Identify which cell holds the provided text, then report its (X, Y) central coordinate. 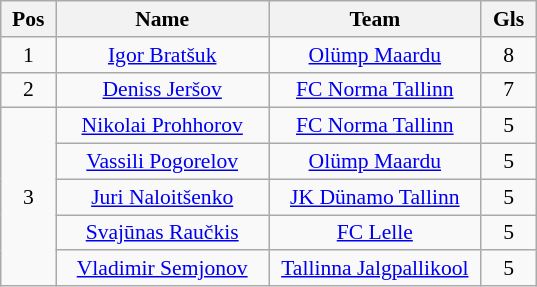
7 (508, 90)
Pos (28, 19)
Vassili Pogorelov (162, 162)
Name (162, 19)
Vladimir Semjonov (162, 269)
8 (508, 55)
Svajūnas Raučkis (162, 233)
FC Lelle (374, 233)
Team (374, 19)
Igor Bratšuk (162, 55)
JK Dünamo Tallinn (374, 197)
1 (28, 55)
Gls (508, 19)
Nikolai Prohhorov (162, 126)
Tallinna Jalgpallikool (374, 269)
3 (28, 197)
Deniss Jeršov (162, 90)
Juri Naloitšenko (162, 197)
2 (28, 90)
